Search for the cell housing the specified text and yield its (X, Y) center coordinate. 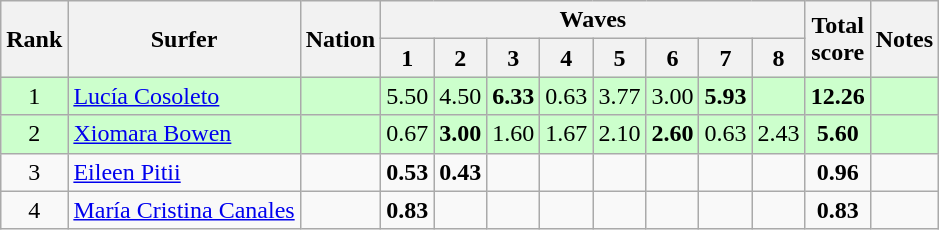
2.10 (620, 134)
Waves (593, 20)
2.60 (672, 134)
4.50 (460, 96)
María Cristina Canales (184, 210)
0.53 (408, 172)
1.67 (566, 134)
Eileen Pitii (184, 172)
6 (672, 58)
7 (726, 58)
Nation (340, 39)
Surfer (184, 39)
5.93 (726, 96)
Totalscore (838, 39)
5.60 (838, 134)
Notes (904, 39)
6.33 (514, 96)
0.67 (408, 134)
8 (778, 58)
0.96 (838, 172)
2.43 (778, 134)
Xiomara Bowen (184, 134)
Rank (34, 39)
3.77 (620, 96)
Lucía Cosoleto (184, 96)
1.60 (514, 134)
12.26 (838, 96)
5 (620, 58)
5.50 (408, 96)
0.43 (460, 172)
